Search for the cell housing the specified text and yield its (X, Y) center coordinate. 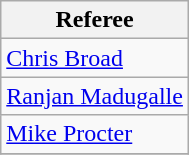
Referee (95, 20)
Ranjan Madugalle (95, 96)
Chris Broad (95, 58)
Mike Procter (95, 134)
